For the text-containing cell, return its midpoint in (x, y) coordinate format. 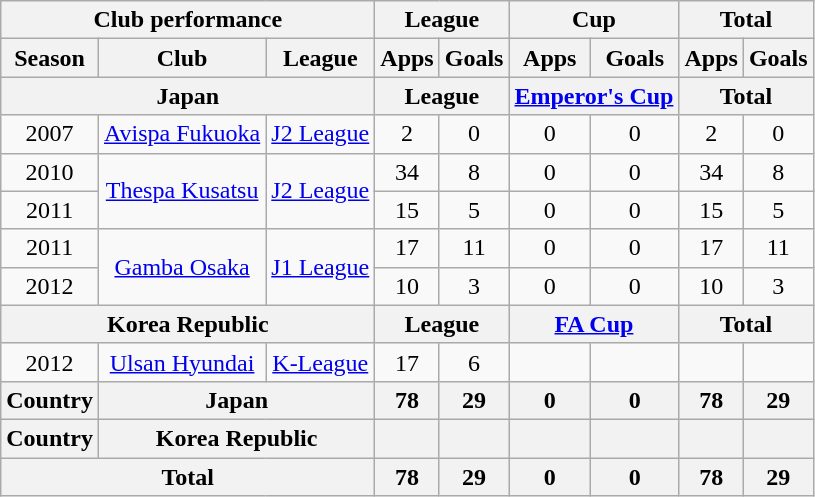
Club (182, 58)
Season (50, 58)
Emperor's Cup (594, 96)
J1 League (320, 267)
Cup (594, 20)
Thespa Kusatsu (182, 191)
Gamba Osaka (182, 267)
2007 (50, 134)
Avispa Fukuoka (182, 134)
K-League (320, 362)
6 (474, 362)
Club performance (188, 20)
2010 (50, 172)
FA Cup (594, 324)
Ulsan Hyundai (182, 362)
